Capture the cell that displays the provided text and extract its (X, Y) central coordinate. 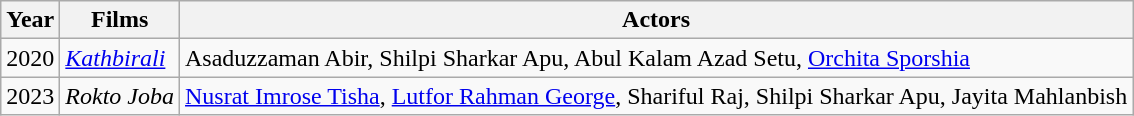
2023 (30, 96)
Rokto Joba (120, 96)
2020 (30, 58)
Nusrat Imrose Tisha, Lutfor Rahman George, Shariful Raj, Shilpi Sharkar Apu, Jayita Mahlanbish (656, 96)
Actors (656, 20)
Films (120, 20)
Asaduzzaman Abir, Shilpi Sharkar Apu, Abul Kalam Azad Setu, Orchita Sporshia (656, 58)
Kathbirali (120, 58)
Year (30, 20)
